Locate the cell with the specified text and output its [x, y] center coordinate. 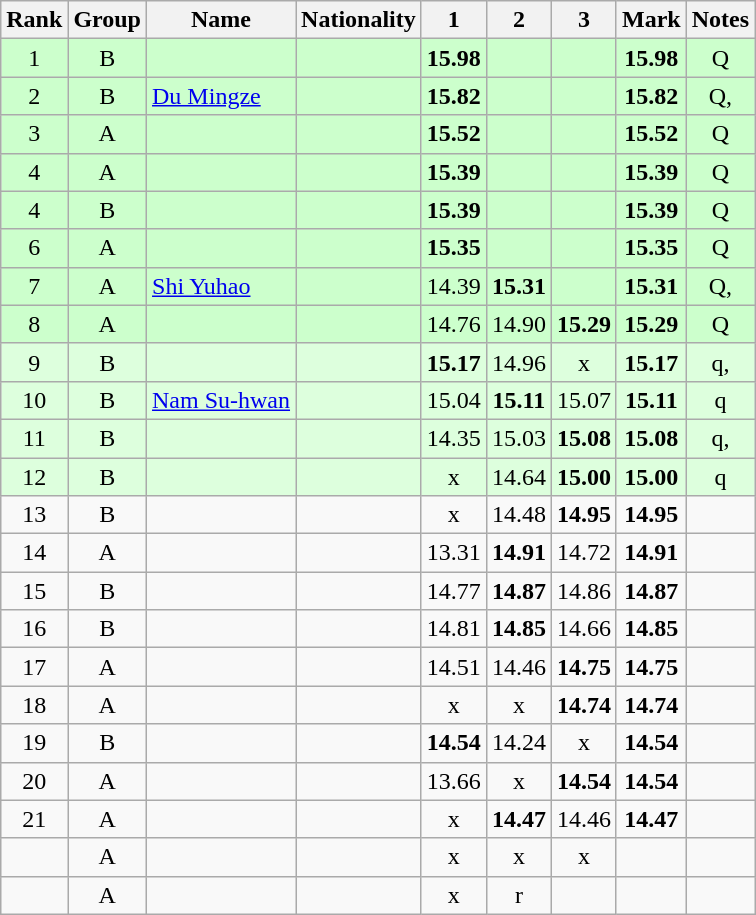
Mark [651, 20]
Du Mingze [222, 96]
14.77 [454, 591]
21 [34, 819]
18 [34, 705]
11 [34, 438]
14.64 [518, 477]
17 [34, 667]
14.66 [584, 629]
8 [34, 324]
14.51 [454, 667]
Group [108, 20]
9 [34, 362]
15.04 [454, 400]
14 [34, 553]
12 [34, 477]
14.76 [454, 324]
14.48 [518, 515]
13.31 [454, 553]
Rank [34, 20]
Nationality [359, 20]
15.07 [584, 400]
16 [34, 629]
14.72 [584, 553]
14.81 [454, 629]
19 [34, 743]
10 [34, 400]
r [518, 895]
Name [222, 20]
Notes [720, 20]
7 [34, 286]
14.39 [454, 286]
14.86 [584, 591]
15.03 [518, 438]
13.66 [454, 781]
14.24 [518, 743]
15 [34, 591]
6 [34, 248]
14.90 [518, 324]
13 [34, 515]
20 [34, 781]
14.35 [454, 438]
Shi Yuhao [222, 286]
Nam Su-hwan [222, 400]
14.96 [518, 362]
